Output the [X, Y] coordinate of the center of the cell containing the given text.  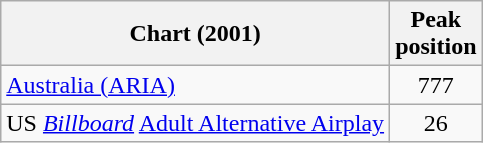
777 [436, 85]
Chart (2001) [196, 34]
Peakposition [436, 34]
26 [436, 123]
Australia (ARIA) [196, 85]
US Billboard Adult Alternative Airplay [196, 123]
